Locate the cell with the specified text and output its (X, Y) center coordinate. 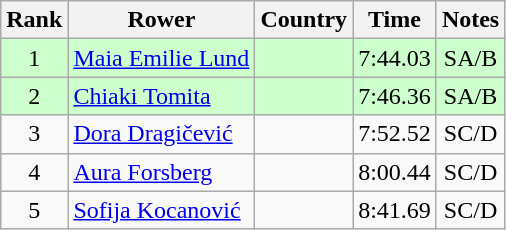
3 (34, 134)
Rower (162, 20)
Dora Dragičević (162, 134)
7:46.36 (395, 96)
Chiaki Tomita (162, 96)
4 (34, 172)
Time (395, 20)
8:41.69 (395, 210)
Notes (470, 20)
Aura Forsberg (162, 172)
Rank (34, 20)
2 (34, 96)
Country (304, 20)
Maia Emilie Lund (162, 58)
Sofija Kocanović (162, 210)
7:52.52 (395, 134)
5 (34, 210)
8:00.44 (395, 172)
1 (34, 58)
7:44.03 (395, 58)
